Detect which cell encompasses the target text, then output its (x, y) center coordinate. 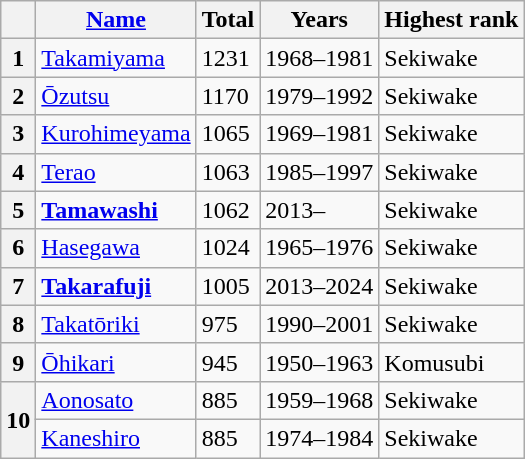
4 (18, 172)
1005 (228, 286)
6 (18, 248)
Terao (116, 172)
1965–1976 (320, 248)
1990–2001 (320, 324)
Tamawashi (116, 210)
10 (18, 419)
1062 (228, 210)
5 (18, 210)
1 (18, 58)
Aonosato (116, 400)
Ōhikari (116, 362)
1024 (228, 248)
Komusubi (452, 362)
1065 (228, 134)
945 (228, 362)
1969–1981 (320, 134)
Kaneshiro (116, 438)
Takatōriki (116, 324)
Hasegawa (116, 248)
2013– (320, 210)
Takamiyama (116, 58)
Name (116, 20)
7 (18, 286)
2 (18, 96)
1968–1981 (320, 58)
Takarafuji (116, 286)
975 (228, 324)
9 (18, 362)
8 (18, 324)
1950–1963 (320, 362)
1979–1992 (320, 96)
Years (320, 20)
Kurohimeyama (116, 134)
1985–1997 (320, 172)
1063 (228, 172)
3 (18, 134)
1170 (228, 96)
1959–1968 (320, 400)
Ōzutsu (116, 96)
2013–2024 (320, 286)
Highest rank (452, 20)
1974–1984 (320, 438)
Total (228, 20)
1231 (228, 58)
